Find where the given text appears and provide that cell's center as (X, Y) coordinate. 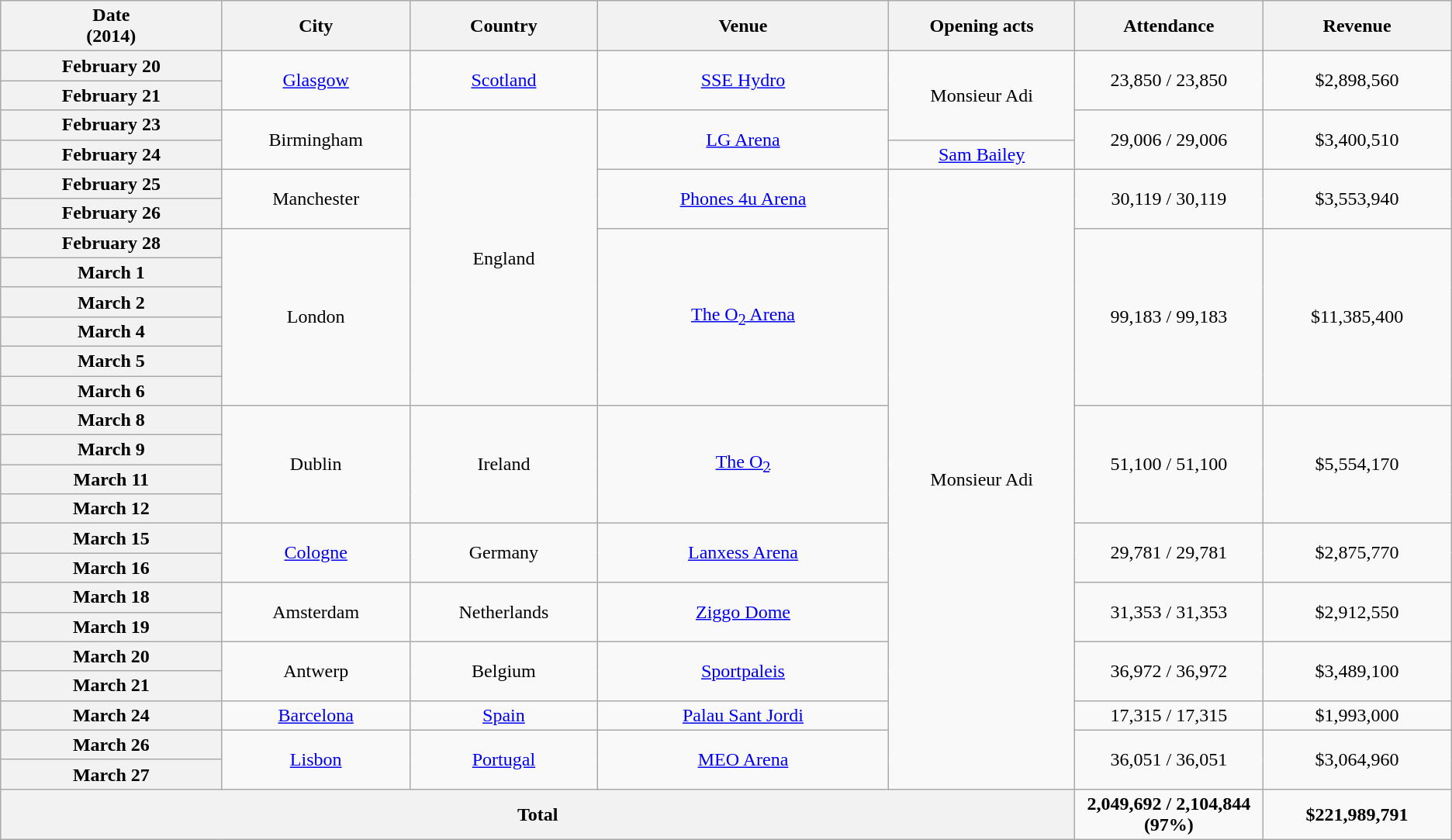
$3,553,940 (1357, 199)
March 11 (112, 479)
Barcelona (316, 715)
Phones 4u Arena (743, 199)
March 16 (112, 568)
Opening acts (981, 26)
Spain (503, 715)
City (316, 26)
Date(2014) (112, 26)
Attendance (1169, 26)
Glasgow (316, 81)
23,850 / 23,850 (1169, 81)
Ziggo Dome (743, 612)
February 23 (112, 125)
Germany (503, 553)
$1,993,000 (1357, 715)
February 24 (112, 154)
Country (503, 26)
$2,898,560 (1357, 81)
2,049,692 / 2,104,844 (97%) (1169, 814)
The O2 Arena (743, 316)
March 4 (112, 331)
Lanxess Arena (743, 553)
Antwerp (316, 671)
Total (538, 814)
MEO Arena (743, 759)
$3,400,510 (1357, 140)
36,972 / 36,972 (1169, 671)
Dublin (316, 465)
March 9 (112, 450)
Cologne (316, 553)
$3,489,100 (1357, 671)
36,051 / 36,051 (1169, 759)
Netherlands (503, 612)
Sportpaleis (743, 671)
Revenue (1357, 26)
$2,912,550 (1357, 612)
31,353 / 31,353 (1169, 612)
29,006 / 29,006 (1169, 140)
February 20 (112, 66)
March 21 (112, 686)
$2,875,770 (1357, 553)
February 26 (112, 213)
March 26 (112, 745)
London (316, 316)
$3,064,960 (1357, 759)
February 25 (112, 184)
March 19 (112, 627)
March 15 (112, 538)
Scotland (503, 81)
99,183 / 99,183 (1169, 316)
March 5 (112, 361)
England (503, 258)
$5,554,170 (1357, 465)
51,100 / 51,100 (1169, 465)
Ireland (503, 465)
Portugal (503, 759)
$221,989,791 (1357, 814)
Belgium (503, 671)
March 12 (112, 509)
Birmingham (316, 140)
March 24 (112, 715)
SSE Hydro (743, 81)
March 1 (112, 272)
The O2 (743, 465)
17,315 / 17,315 (1169, 715)
March 2 (112, 302)
March 6 (112, 390)
29,781 / 29,781 (1169, 553)
March 8 (112, 420)
Venue (743, 26)
March 20 (112, 656)
March 27 (112, 774)
February 28 (112, 243)
Sam Bailey (981, 154)
LG Arena (743, 140)
30,119 / 30,119 (1169, 199)
February 21 (112, 95)
Palau Sant Jordi (743, 715)
$11,385,400 (1357, 316)
Amsterdam (316, 612)
Manchester (316, 199)
Lisbon (316, 759)
March 18 (112, 597)
